Return the (x, y) coordinate for the center point of the cell that contains the specified text.  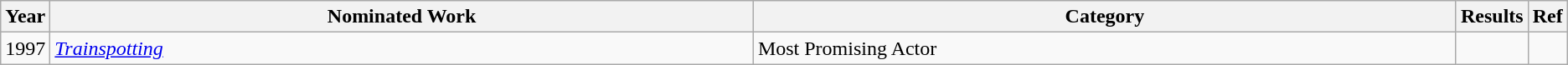
Results (1492, 17)
Trainspotting (402, 48)
Year (25, 17)
Nominated Work (402, 17)
Category (1104, 17)
Most Promising Actor (1104, 48)
Ref (1548, 17)
1997 (25, 48)
